Search for the cell housing the specified text and yield its (X, Y) center coordinate. 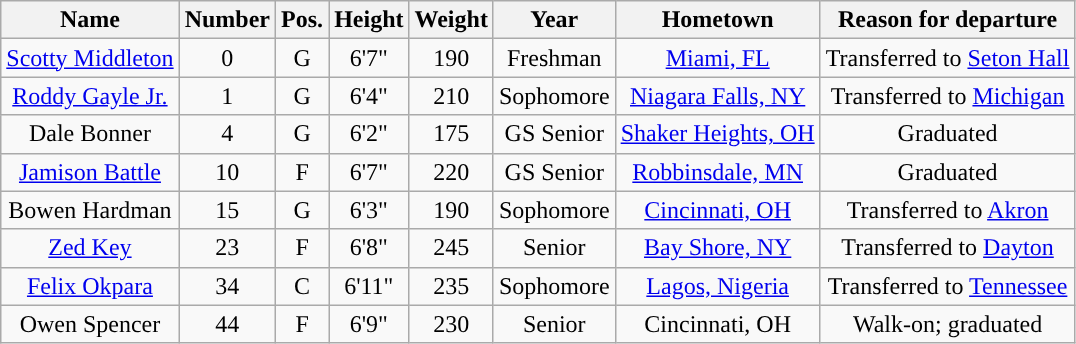
Weight (451, 20)
230 (451, 324)
Owen Spencer (90, 324)
220 (451, 172)
0 (227, 58)
4 (227, 134)
Year (554, 20)
Dale Bonner (90, 134)
210 (451, 96)
Freshman (554, 58)
34 (227, 286)
44 (227, 324)
Niagara Falls, NY (718, 96)
6'2" (369, 134)
15 (227, 210)
Transferred to Akron (948, 210)
Bowen Hardman (90, 210)
Reason for departure (948, 20)
6'9" (369, 324)
23 (227, 248)
1 (227, 96)
Miami, FL (718, 58)
Roddy Gayle Jr. (90, 96)
6'8" (369, 248)
Height (369, 20)
Transferred to Seton Hall (948, 58)
6'4" (369, 96)
Walk-on; graduated (948, 324)
C (302, 286)
Robbinsdale, MN (718, 172)
Transferred to Michigan (948, 96)
Shaker Heights, OH (718, 134)
235 (451, 286)
Bay Shore, NY (718, 248)
6'3" (369, 210)
Scotty Middleton (90, 58)
Hometown (718, 20)
Jamison Battle (90, 172)
Transferred to Dayton (948, 248)
Felix Okpara (90, 286)
Zed Key (90, 248)
Pos. (302, 20)
Lagos, Nigeria (718, 286)
245 (451, 248)
175 (451, 134)
Number (227, 20)
Name (90, 20)
10 (227, 172)
6'11" (369, 286)
Transferred to Tennessee (948, 286)
